Identify which cell holds the provided text, then report its [x, y] central coordinate. 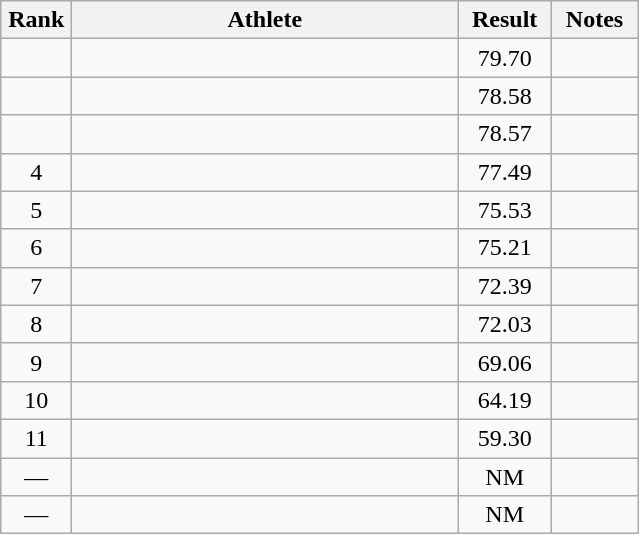
8 [36, 324]
69.06 [505, 362]
7 [36, 286]
79.70 [505, 58]
11 [36, 438]
78.57 [505, 134]
77.49 [505, 172]
5 [36, 210]
75.21 [505, 248]
Athlete [265, 20]
78.58 [505, 96]
9 [36, 362]
72.03 [505, 324]
Notes [594, 20]
10 [36, 400]
75.53 [505, 210]
Rank [36, 20]
72.39 [505, 286]
6 [36, 248]
59.30 [505, 438]
64.19 [505, 400]
Result [505, 20]
4 [36, 172]
